Find where the given text appears and provide that cell's center as [X, Y] coordinate. 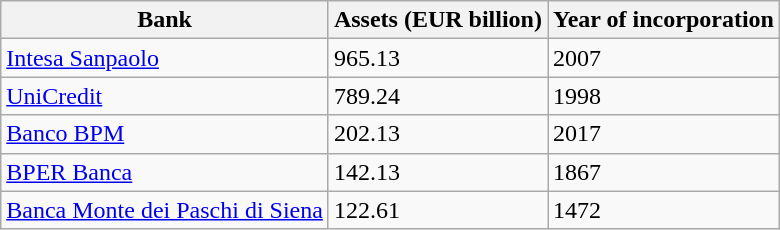
UniCredit [165, 96]
Intesa Sanpaolo [165, 58]
789.24 [438, 96]
142.13 [438, 172]
1998 [664, 96]
Banco BPM [165, 134]
2007 [664, 58]
Year of incorporation [664, 20]
122.61 [438, 210]
1472 [664, 210]
BPER Banca [165, 172]
965.13 [438, 58]
202.13 [438, 134]
1867 [664, 172]
2017 [664, 134]
Bank [165, 20]
Assets (EUR billion) [438, 20]
Banca Monte dei Paschi di Siena [165, 210]
